Detect which cell encompasses the target text, then output its [X, Y] center coordinate. 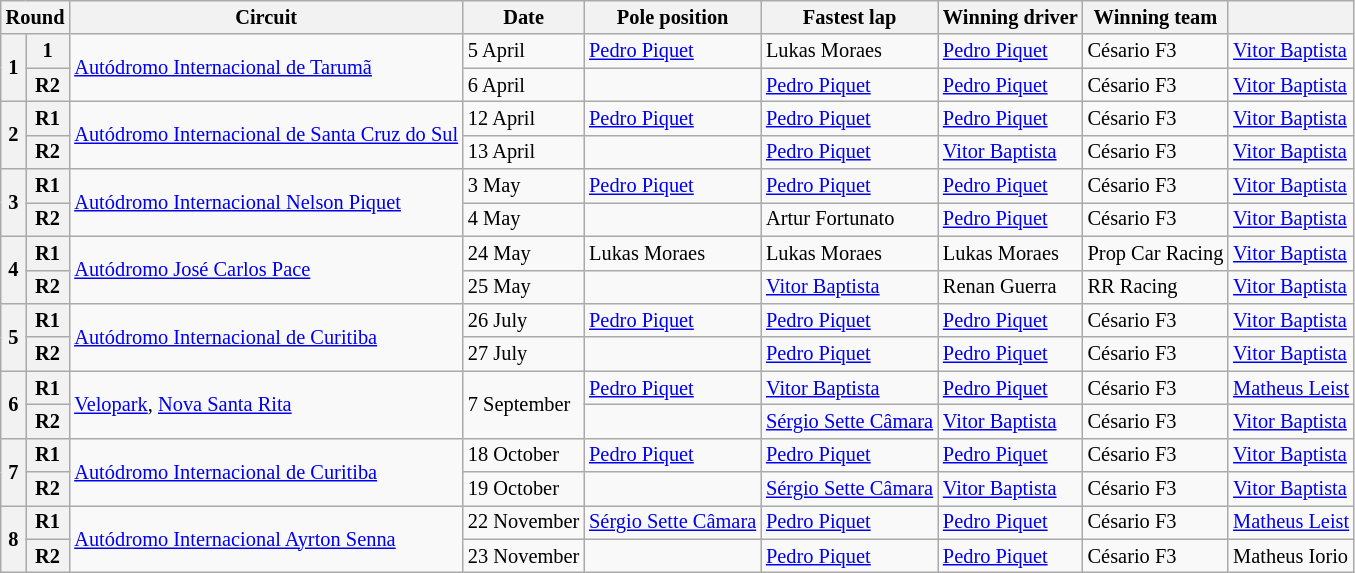
18 October [524, 455]
Round [36, 17]
Autódromo Internacional de Santa Cruz do Sul [266, 134]
Date [524, 17]
Winning driver [1010, 17]
Autódromo Internacional Ayrton Senna [266, 538]
19 October [524, 489]
23 November [524, 556]
Autódromo José Carlos Pace [266, 270]
Circuit [266, 17]
3 May [524, 186]
7 September [524, 404]
27 July [524, 354]
4 [14, 270]
Artur Fortunato [850, 219]
5 [14, 336]
Winning team [1156, 17]
4 May [524, 219]
13 April [524, 152]
6 [14, 404]
6 April [524, 85]
Velopark, Nova Santa Rita [266, 404]
8 [14, 538]
Autódromo Internacional de Tarumã [266, 68]
Matheus Iorio [1291, 556]
24 May [524, 253]
7 [14, 472]
5 April [524, 51]
Renan Guerra [1010, 287]
2 [14, 134]
3 [14, 202]
RR Racing [1156, 287]
22 November [524, 522]
Fastest lap [850, 17]
Prop Car Racing [1156, 253]
25 May [524, 287]
12 April [524, 118]
26 July [524, 320]
Autódromo Internacional Nelson Piquet [266, 202]
Pole position [672, 17]
